From the cell containing the given text, extract its center point as [x, y] coordinate. 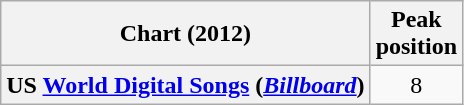
8 [416, 85]
Peakposition [416, 34]
US World Digital Songs (Billboard) [186, 85]
Chart (2012) [186, 34]
